From the cell containing the given text, extract its center point as (X, Y) coordinate. 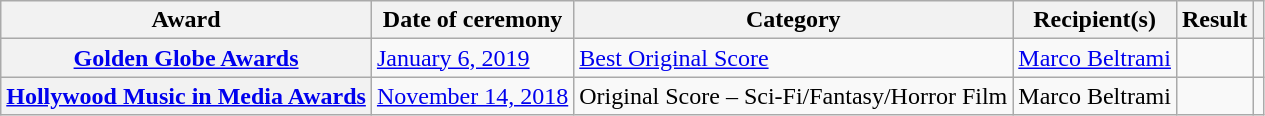
Best Original Score (794, 58)
Recipient(s) (1095, 20)
Result (1214, 20)
Golden Globe Awards (186, 58)
Date of ceremony (472, 20)
Original Score – Sci-Fi/Fantasy/Horror Film (794, 96)
Award (186, 20)
November 14, 2018 (472, 96)
January 6, 2019 (472, 58)
Hollywood Music in Media Awards (186, 96)
Category (794, 20)
